Determine the (x, y) coordinate at the center of the cell enclosing the given text.  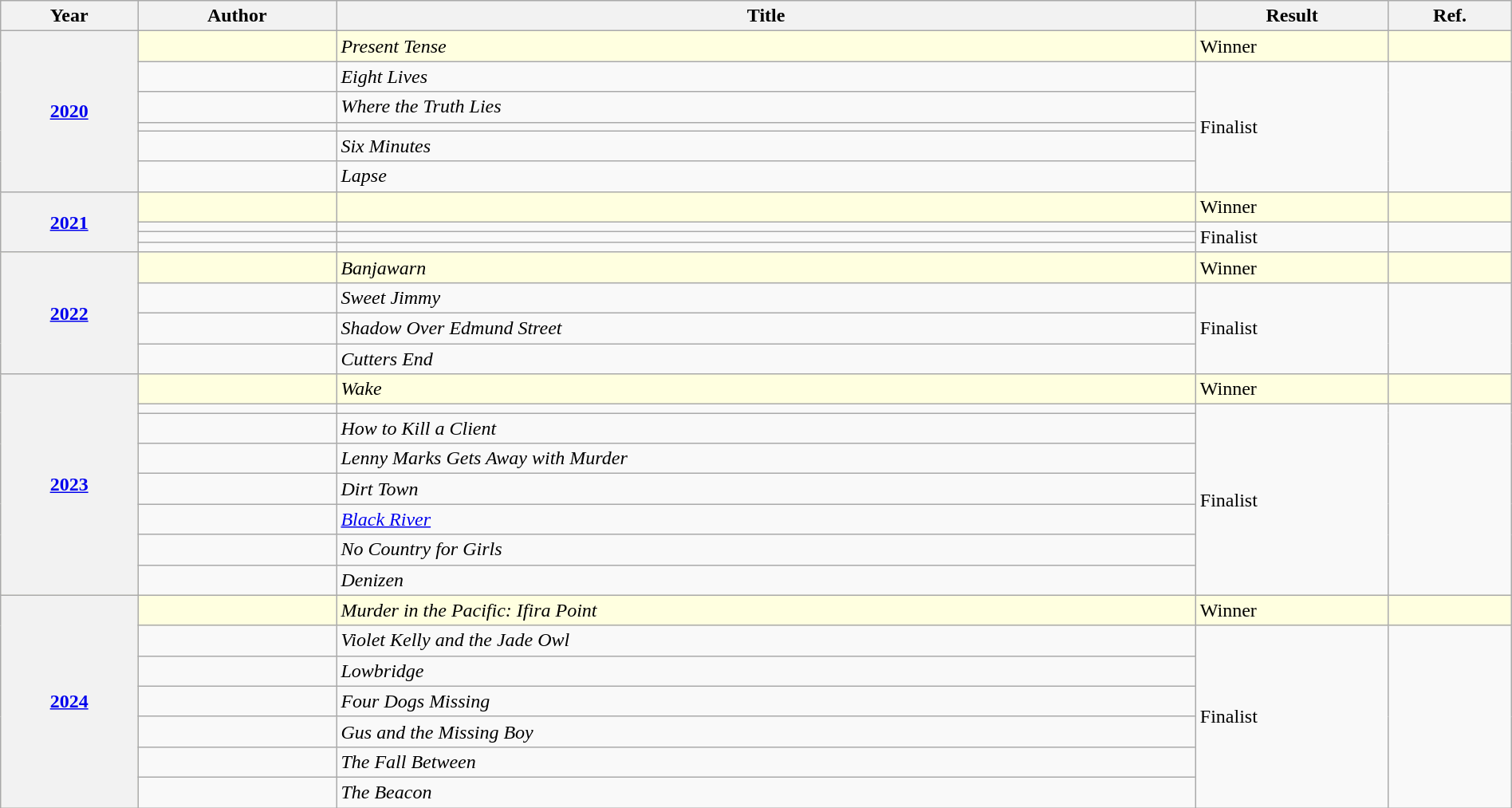
Dirt Town (766, 489)
How to Kill a Client (766, 428)
Author (238, 16)
2022 (69, 313)
Sweet Jimmy (766, 298)
Shadow Over Edmund Street (766, 328)
Murder in the Pacific: Ifira Point (766, 610)
Cutters End (766, 358)
Four Dogs Missing (766, 701)
No Country for Girls (766, 550)
Wake (766, 389)
Eight Lives (766, 77)
2024 (69, 701)
Lenny Marks Gets Away with Murder (766, 459)
Year (69, 16)
2021 (69, 222)
Denizen (766, 580)
Black River (766, 519)
Title (766, 16)
Six Minutes (766, 146)
2023 (69, 485)
Result (1292, 16)
The Fall Between (766, 762)
2020 (69, 112)
Gus and the Missing Boy (766, 731)
Ref. (1450, 16)
Lapse (766, 176)
Where the Truth Lies (766, 107)
Banjawarn (766, 267)
The Beacon (766, 792)
Violet Kelly and the Jade Owl (766, 640)
Lowbridge (766, 671)
Present Tense (766, 46)
